Extract the [x, y] coordinate from the center of the cell holding the provided text.  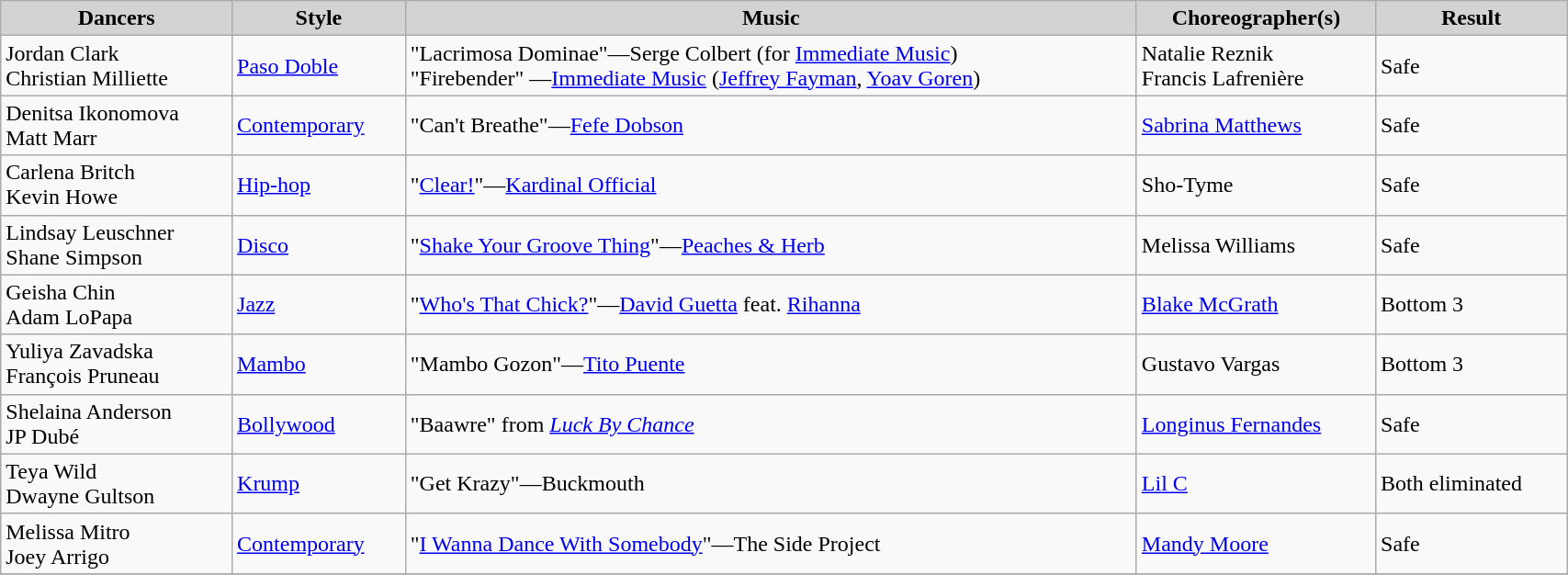
Result [1472, 18]
Both eliminated [1472, 483]
Jazz [320, 305]
Paso Doble [320, 66]
Sho-Tyme [1256, 186]
Style [320, 18]
Geisha ChinAdam LoPapa [117, 305]
Hip-hop [320, 186]
Teya WildDwayne Gultson [117, 483]
Mandy Moore [1256, 544]
Music [771, 18]
"I Wanna Dance With Somebody"—The Side Project [771, 544]
"Lacrimosa Dominae"—Serge Colbert (for Immediate Music)"Firebender" —Immediate Music (Jeffrey Fayman, Yoav Goren) [771, 66]
Krump [320, 483]
Jordan ClarkChristian Milliette [117, 66]
Melissa MitroJoey Arrigo [117, 544]
"Can't Breathe"—Fefe Dobson [771, 125]
Bollywood [320, 424]
Yuliya ZavadskaFrançois Pruneau [117, 364]
Longinus Fernandes [1256, 424]
Choreographer(s) [1256, 18]
Shelaina AndersonJP Dubé [117, 424]
Blake McGrath [1256, 305]
"Get Krazy"—Buckmouth [771, 483]
Mambo [320, 364]
"Clear!"—Kardinal Official [771, 186]
Dancers [117, 18]
Lil C [1256, 483]
"Shake Your Groove Thing"—Peaches & Herb [771, 244]
Gustavo Vargas [1256, 364]
Disco [320, 244]
"Baawre" from Luck By Chance [771, 424]
Sabrina Matthews [1256, 125]
Melissa Williams [1256, 244]
"Who's That Chick?"—David Guetta feat. Rihanna [771, 305]
Lindsay LeuschnerShane Simpson [117, 244]
Natalie ReznikFrancis Lafrenière [1256, 66]
Denitsa IkonomovaMatt Marr [117, 125]
"Mambo Gozon"—Tito Puente [771, 364]
Carlena BritchKevin Howe [117, 186]
